Capture the cell that displays the provided text and extract its (x, y) central coordinate. 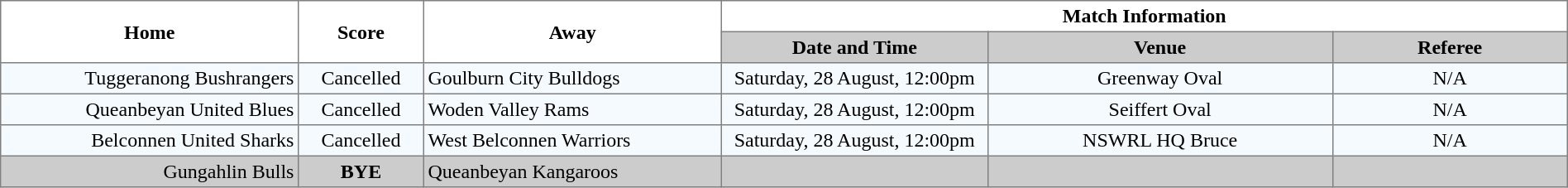
Home (150, 31)
Queanbeyan United Blues (150, 109)
Away (572, 31)
Gungahlin Bulls (150, 171)
Queanbeyan Kangaroos (572, 171)
Tuggeranong Bushrangers (150, 79)
Date and Time (854, 47)
Score (361, 31)
BYE (361, 171)
Woden Valley Rams (572, 109)
Goulburn City Bulldogs (572, 79)
Referee (1450, 47)
Belconnen United Sharks (150, 141)
Match Information (1145, 17)
NSWRL HQ Bruce (1159, 141)
Venue (1159, 47)
Seiffert Oval (1159, 109)
Greenway Oval (1159, 79)
West Belconnen Warriors (572, 141)
